Search for the cell housing the specified text and yield its (X, Y) center coordinate. 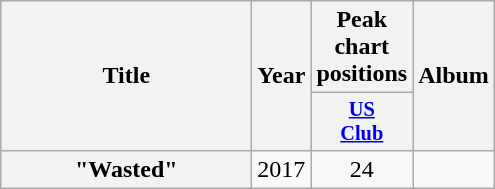
USClub (362, 122)
Year (282, 76)
24 (362, 169)
Title (126, 76)
Peak chart positions (362, 47)
Album (454, 76)
"Wasted" (126, 169)
2017 (282, 169)
